For the text-containing cell, return its midpoint in [X, Y] coordinate format. 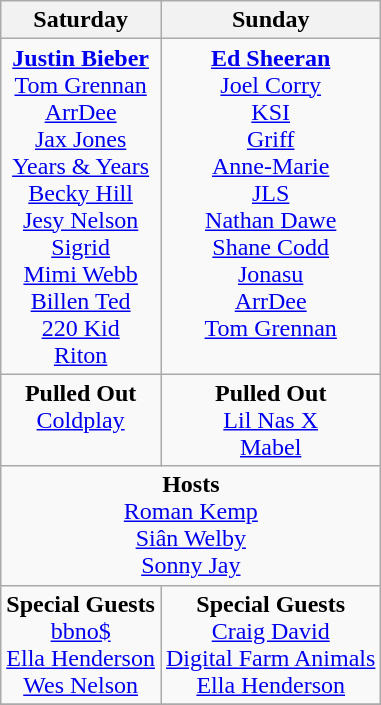
Special Guestsbbno$Ella HendersonWes Nelson [81, 644]
Sunday [270, 20]
Justin BieberTom GrennanArrDeeJax JonesYears & YearsBecky HillJesy NelsonSigridMimi WebbBillen Ted220 KidRiton [81, 206]
Pulled OutColdplay [81, 420]
HostsRoman KempSiân WelbySonny Jay [191, 526]
Special GuestsCraig DavidDigital Farm AnimalsElla Henderson [270, 644]
Pulled OutLil Nas XMabel [270, 420]
Ed SheeranJoel CorryKSIGriffAnne-MarieJLSNathan DaweShane CoddJonasuArrDeeTom Grennan [270, 206]
Saturday [81, 20]
